Return the (x, y) coordinate for the center point of the cell that contains the specified text.  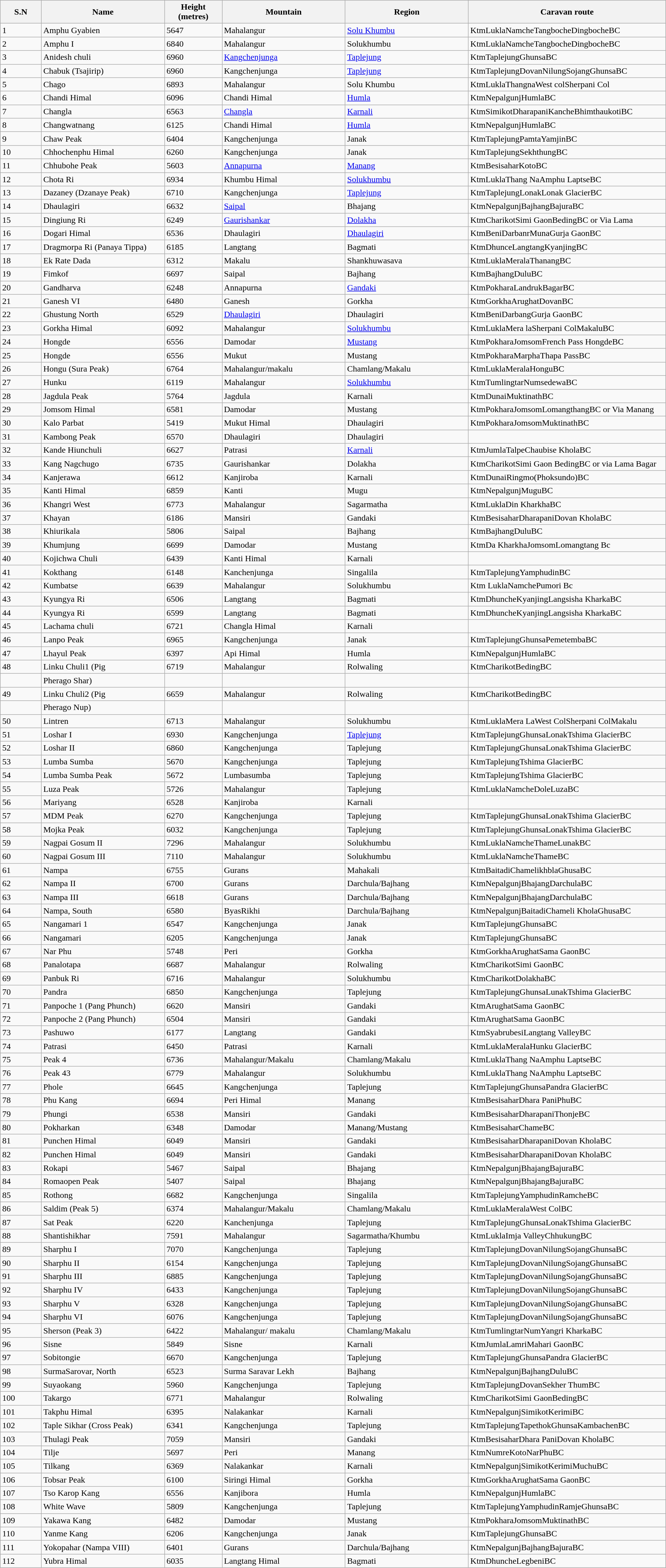
6482 (193, 1520)
Nagpai Gosum III (103, 857)
ByasRikhi (284, 911)
Mukut (284, 355)
6840 (193, 44)
5407 (193, 1182)
Surma Saravar Lekh (284, 1371)
6618 (193, 897)
Phole (103, 1087)
KtmNepalgunjSimikotKerimiBC (567, 1412)
55 (21, 789)
103 (21, 1439)
7296 (193, 843)
6422 (193, 1331)
40 (21, 558)
SurmaSarovar, North (103, 1371)
6076 (193, 1317)
96 (21, 1344)
31 (21, 437)
57 (21, 816)
KtmNepalgunjBaitadiChameli KholaGhusaBC (567, 911)
Lachama chuli (103, 626)
Chago (103, 84)
11 (21, 165)
6736 (193, 1060)
Ghustung North (103, 315)
54 (21, 775)
5647 (193, 30)
24 (21, 342)
6270 (193, 816)
Nampa (103, 870)
59 (21, 843)
3 (21, 57)
6965 (193, 640)
6328 (193, 1304)
6930 (193, 735)
Amphu I (103, 44)
Rokapi (103, 1168)
Loshar I (103, 735)
Lintren (103, 721)
58 (21, 830)
Kanjibora (284, 1493)
6735 (193, 464)
KtmTaplejungSekhthungBC (567, 152)
KtmCharikotSimi GaonBC (567, 965)
50 (21, 721)
6755 (193, 870)
Chhubohe Peak (103, 165)
6220 (193, 1222)
KtmLuklaNamcheThameLunakBC (567, 843)
6401 (193, 1547)
6249 (193, 220)
Gorkha Himal (103, 328)
Lanpo Peak (103, 640)
Amphu Gyabien (103, 30)
109 (21, 1520)
KtmTaplejungTapethokGhunsaKambachenBC (567, 1425)
KtmGorkhaArughatDovanBC (567, 301)
KtmSimikotDharapaniKancheBhimthaukotiBC (567, 111)
105 (21, 1466)
KtmTaplejungDovanSekher ThumBC (567, 1385)
74 (21, 1046)
5748 (193, 951)
5849 (193, 1344)
Changwatnang (103, 125)
5 (21, 84)
Saldim (Peak 5) (103, 1209)
Nampa III (103, 897)
6439 (193, 558)
KtmDhunceLangtangKyanjingBC (567, 247)
Linku Chuli2 (Pig (103, 694)
63 (21, 897)
KtmTaplejungYamphudinRamjeGhunsaBC (567, 1507)
Peak 4 (103, 1060)
48 (21, 667)
81 (21, 1141)
KtmLuklaNamcheDoleLuzaBC (567, 789)
KtmPokharaMarphaThapa PassBC (567, 355)
Yokopahar (Nampa VIII) (103, 1547)
108 (21, 1507)
5806 (193, 531)
78 (21, 1100)
9 (21, 138)
Lhayul Peak (103, 653)
Sharphu II (103, 1263)
KtmJumlaLamriMahari GaonBC (567, 1344)
62 (21, 884)
5672 (193, 775)
87 (21, 1222)
Yakawa Kang (103, 1520)
101 (21, 1412)
KtmTaplejungLonakLonak GlacierBC (567, 193)
KtmDunaiMuktinathBC (567, 396)
5670 (193, 762)
Takargo (103, 1398)
Khangri West (103, 504)
6096 (193, 98)
Yanme Kang (103, 1534)
6694 (193, 1100)
5726 (193, 789)
44 (21, 612)
46 (21, 640)
KtmCharikotDolakhaBC (567, 978)
7110 (193, 857)
Pherago Nup) (103, 707)
Phu Kang (103, 1100)
5960 (193, 1385)
6450 (193, 1046)
Sherson (Peak 3) (103, 1331)
Kande Hiunchuli (103, 450)
39 (21, 545)
6248 (193, 288)
6860 (193, 748)
KtmLuklaImja ValleyChhukungBC (567, 1236)
Chaw Peak (103, 138)
106 (21, 1479)
69 (21, 978)
10 (21, 152)
KtmNepalgunjSimikotKerimiMuchuBC (567, 1466)
Manang/Mustang (407, 1127)
Luza Peak (103, 789)
22 (21, 315)
37 (21, 518)
6547 (193, 924)
6186 (193, 518)
6506 (193, 599)
Pherago Shar) (103, 680)
Panpoche 2 (Pang Phunch) (103, 1019)
110 (21, 1534)
6570 (193, 437)
KtmBeniDarbangGurja GaonBC (567, 315)
6627 (193, 450)
90 (21, 1263)
88 (21, 1236)
Nagpai Gosum II (103, 843)
Shantishikhar (103, 1236)
89 (21, 1249)
6092 (193, 328)
Mountain (284, 12)
Pandra (103, 992)
Sat Peak (103, 1222)
19 (21, 274)
83 (21, 1168)
Khumbu Himal (284, 179)
Sharphu IV (103, 1290)
Khayan (103, 518)
Jagdula Peak (103, 396)
Nar Phu (103, 951)
67 (21, 951)
Langtang Himal (284, 1561)
KtmBesisaharDhara PaniPhuBC (567, 1100)
17 (21, 247)
6670 (193, 1358)
Ktm LuklaNamchePumori Bc (567, 585)
Lumba Sumba (103, 762)
Kang Nagchugo (103, 464)
5467 (193, 1168)
7059 (193, 1439)
Kalo Parbat (103, 423)
KtmLuklaNamcheThameBC (567, 857)
25 (21, 355)
75 (21, 1060)
6185 (193, 247)
23 (21, 328)
KtmDunaiRingmo(Phoksundo)BC (567, 477)
KtmTaplejungGhunsaPemetembaBC (567, 640)
Siringi Himal (284, 1479)
Rothong (103, 1195)
6154 (193, 1263)
92 (21, 1290)
70 (21, 992)
5697 (193, 1452)
6581 (193, 410)
7 (21, 111)
Gandharva (103, 288)
6536 (193, 233)
Phungi (103, 1114)
Lumba Sumba Peak (103, 775)
KtmLuklaMera LaWest ColSherpani ColMakalu (567, 721)
49 (21, 694)
Mariyang (103, 802)
KtmBesisaharDhara PaniDovan KholaBC (567, 1439)
KtmBesisaharChameBC (567, 1127)
Pokharkan (103, 1127)
Peri Himal (284, 1100)
21 (21, 301)
6148 (193, 572)
71 (21, 1005)
KtmPokharaJomsomFrench Pass HongdeBC (567, 342)
KtmLuklaThangnaWest colSherpani Col (567, 84)
Jagdula (284, 396)
KtmLuklaMeralaThanangBC (567, 261)
Kojichwa Chuli (103, 558)
36 (21, 504)
KtmLuklaMera laSherpani ColMakaluBC (567, 328)
30 (21, 423)
102 (21, 1425)
Changla Himal (284, 626)
6779 (193, 1073)
Tso Karop Kang (103, 1493)
8 (21, 125)
14 (21, 206)
Thulagi Peak (103, 1439)
KtmBeniDarbanrMunaGurja GaonBC (567, 233)
28 (21, 396)
Panpoche 1 (Pang Phunch) (103, 1005)
Sagarmatha (407, 504)
Khumjung (103, 545)
6404 (193, 138)
KtmLuklaMeralaHonguBC (567, 369)
64 (21, 911)
94 (21, 1317)
5764 (193, 396)
38 (21, 531)
Kanti (284, 491)
6934 (193, 179)
85 (21, 1195)
6699 (193, 545)
61 (21, 870)
Suyaokang (103, 1385)
65 (21, 924)
Jomsom Himal (103, 410)
6580 (193, 911)
Chabuk (Tsajirip) (103, 71)
Ganesh (284, 301)
6716 (193, 978)
Region (407, 12)
Kokthang (103, 572)
6348 (193, 1127)
76 (21, 1073)
6885 (193, 1277)
53 (21, 762)
6260 (193, 152)
Shankhuwasava (407, 261)
6563 (193, 111)
Makalu (284, 261)
43 (21, 599)
Height(metres) (193, 12)
66 (21, 938)
Kanjerawa (103, 477)
Hongu (Sura Peak) (103, 369)
Mahalangur/makalu (284, 369)
7070 (193, 1249)
Panalotapa (103, 965)
Nampa II (103, 884)
7591 (193, 1236)
Mahakali (407, 870)
73 (21, 1032)
45 (21, 626)
Pashuwo (103, 1032)
6529 (193, 315)
Nangamari 1 (103, 924)
6125 (193, 125)
47 (21, 653)
MDM Peak (103, 816)
6697 (193, 274)
79 (21, 1114)
KtmCharikotSimi GaonBedingBC or Via Lama (567, 220)
6177 (193, 1032)
Chhochenphu Himal (103, 152)
KtmTumlingtarNumYangri KharkaBC (567, 1331)
5419 (193, 423)
6612 (193, 477)
32 (21, 450)
6032 (193, 830)
15 (21, 220)
Sobitongie (103, 1358)
13 (21, 193)
1 (21, 30)
KtmTaplejungGhunsaLunakTshima GlacierBC (567, 992)
Ek Rate Dada (103, 261)
Romaopen Peak (103, 1182)
KtmBesisaharDharapaniThonjeBC (567, 1114)
Tobsar Peak (103, 1479)
6659 (193, 694)
4 (21, 71)
6312 (193, 261)
KtmTaplejungYamphudinBC (567, 572)
KtmTaplejungYamphudinRamcheBC (567, 1195)
KtmBaitadiChamelikhblaGhusaBC (567, 870)
6374 (193, 1209)
Tilje (103, 1452)
Nangamari (103, 938)
Sharphu III (103, 1277)
60 (21, 857)
52 (21, 748)
KtmPokharaJomsomLomangthangBC or Via Manang (567, 410)
99 (21, 1385)
Dogari Himal (103, 233)
6504 (193, 1019)
6893 (193, 84)
5809 (193, 1507)
2 (21, 44)
KtmLuklaMeralaHunku GlacierBC (567, 1046)
Kumbatse (103, 585)
6480 (193, 301)
56 (21, 802)
KtmTumlingtarNumsedewaBC (567, 382)
Name (103, 12)
KtmDa KharkhaJomsomLomangtang Bc (567, 545)
KtmCharikotSimi GaonBedingBC (567, 1398)
Sharphu V (103, 1304)
42 (21, 585)
6620 (193, 1005)
6713 (193, 721)
Anidesh chuli (103, 57)
Api Himal (284, 653)
6645 (193, 1087)
Chota Ri (103, 179)
12 (21, 179)
20 (21, 288)
Yubra Himal (103, 1561)
Takphu Himal (103, 1412)
97 (21, 1358)
112 (21, 1561)
6850 (193, 992)
104 (21, 1452)
KtmNepalgunjMuguBC (567, 491)
Khiurikala (103, 531)
KtmPokharaLandrukBagarBC (567, 288)
93 (21, 1304)
6528 (193, 802)
111 (21, 1547)
6764 (193, 369)
Sharphu VI (103, 1317)
6 (21, 98)
Taple Sikhar (Cross Peak) (103, 1425)
6341 (193, 1425)
6538 (193, 1114)
34 (21, 477)
White Wave (103, 1507)
6721 (193, 626)
Lumbasumba (284, 775)
6397 (193, 653)
KtmLuklaMeralaWest ColBC (567, 1209)
41 (21, 572)
6710 (193, 193)
KtmSyabrubesiLangtang ValleyBC (567, 1032)
100 (21, 1398)
Dragmorpa Ri (Panaya Tippa) (103, 247)
27 (21, 382)
16 (21, 233)
Sharphu I (103, 1249)
Fimkof (103, 274)
S.N (21, 12)
6859 (193, 491)
Dazaney (Dzanaye Peak) (103, 193)
107 (21, 1493)
6395 (193, 1412)
KtmLuklaDin KharkhaBC (567, 504)
KtmNumreKotoNarPhuBC (567, 1452)
Linku Chuli1 (Pig (103, 667)
KtmCharikotSimi Gaon BedingBC or via Lama Bagar (567, 464)
Nampa, South (103, 911)
Sagarmatha/Khumbu (407, 1236)
KtmJumlaTalpeChaubise KholaBC (567, 450)
6682 (193, 1195)
KtmTaplejungPamtaYamjinBC (567, 138)
98 (21, 1371)
Caravan route (567, 12)
6206 (193, 1534)
6369 (193, 1466)
95 (21, 1331)
6773 (193, 504)
82 (21, 1154)
6632 (193, 206)
Panbuk Ri (103, 978)
6639 (193, 585)
6100 (193, 1479)
6700 (193, 884)
6719 (193, 667)
68 (21, 965)
84 (21, 1182)
6599 (193, 612)
80 (21, 1127)
35 (21, 491)
26 (21, 369)
Mahalangur/ makalu (284, 1331)
72 (21, 1019)
Tilkang (103, 1466)
KtmDhuncheLegbeniBC (567, 1561)
Mojka Peak (103, 830)
6119 (193, 382)
6035 (193, 1561)
51 (21, 735)
Loshar II (103, 748)
33 (21, 464)
18 (21, 261)
86 (21, 1209)
6771 (193, 1398)
Mukut Himal (284, 423)
KtmNepalgunjBajhangDuluBC (567, 1371)
6433 (193, 1290)
Dingiung Ri (103, 220)
29 (21, 410)
5603 (193, 165)
Kambong Peak (103, 437)
91 (21, 1277)
Peak 43 (103, 1073)
Ganesh VI (103, 301)
6205 (193, 938)
Hunku (103, 382)
KtmBesisaharKotoBC (567, 165)
77 (21, 1087)
Mugu (407, 491)
6687 (193, 965)
6523 (193, 1371)
